Extract the (x, y) coordinate from the center of the cell holding the provided text.  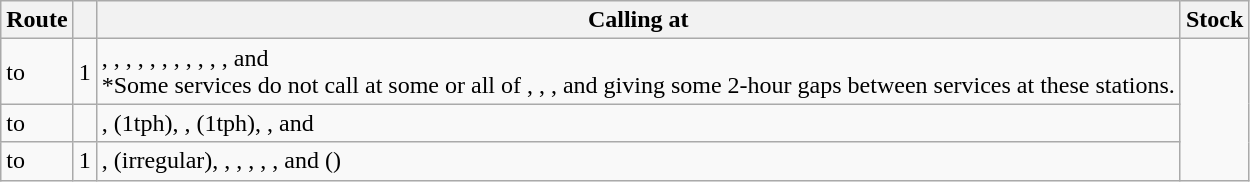
, (1tph), , (1tph), , and (638, 123)
, , , , , , , , , , , and *Some services do not call at some or all of , , , and giving some 2-hour gaps between services at these stations. (638, 72)
Stock (1214, 20)
Calling at (638, 20)
Route (37, 20)
, (irregular), , , , , , and () (638, 161)
